Return [x, y] of the center of cell containing provided text 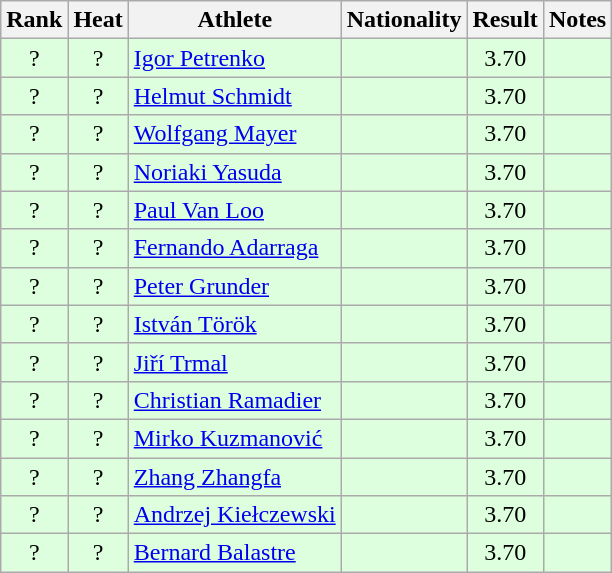
Fernando Adarraga [234, 248]
Result [505, 20]
Nationality [404, 20]
Rank [34, 20]
Athlete [234, 20]
Bernard Balastre [234, 553]
István Török [234, 324]
Christian Ramadier [234, 400]
Zhang Zhangfa [234, 477]
Helmut Schmidt [234, 96]
Andrzej Kiełczewski [234, 515]
Jiří Trmal [234, 362]
Noriaki Yasuda [234, 172]
Paul Van Loo [234, 210]
Peter Grunder [234, 286]
Igor Petrenko [234, 58]
Heat [98, 20]
Notes [577, 20]
Mirko Kuzmanović [234, 438]
Wolfgang Mayer [234, 134]
